Locate the cell with the specified text and output its [X, Y] center coordinate. 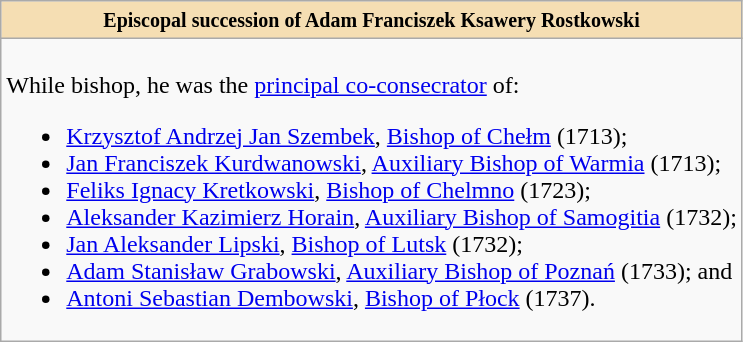
Episcopal succession of Adam Franciszek Ksawery Rostkowski [372, 20]
